Locate the cell with the specified text and output its (x, y) center coordinate. 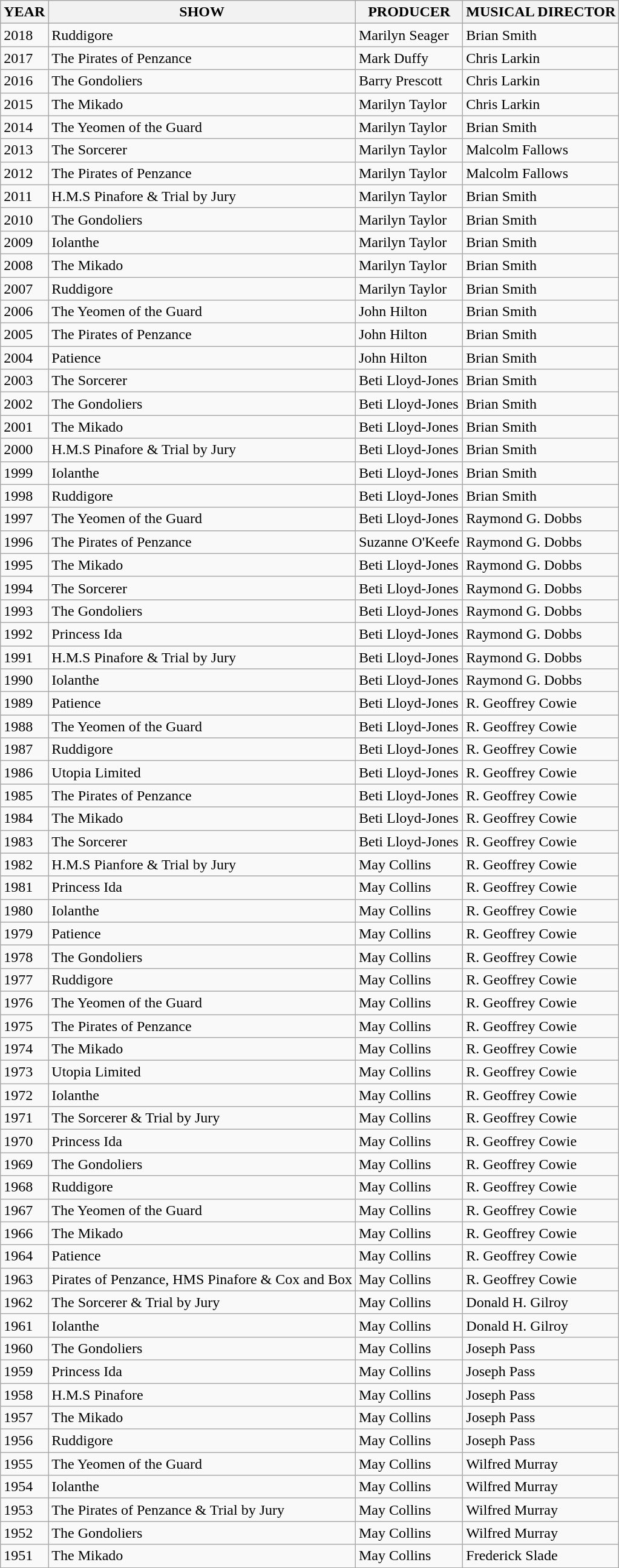
H.M.S Pianfore & Trial by Jury (202, 865)
1980 (24, 911)
1996 (24, 542)
1985 (24, 796)
1967 (24, 1210)
1968 (24, 1187)
2012 (24, 173)
1978 (24, 957)
2017 (24, 58)
2005 (24, 335)
1961 (24, 1325)
2015 (24, 104)
1951 (24, 1556)
1981 (24, 888)
1984 (24, 819)
2008 (24, 265)
1982 (24, 865)
1966 (24, 1233)
Barry Prescott (409, 81)
1964 (24, 1256)
1991 (24, 657)
1995 (24, 565)
YEAR (24, 12)
2013 (24, 150)
1988 (24, 726)
1994 (24, 588)
1986 (24, 772)
2014 (24, 127)
SHOW (202, 12)
2000 (24, 450)
2004 (24, 358)
1999 (24, 473)
1954 (24, 1487)
1992 (24, 634)
Pirates of Penzance, HMS Pinafore & Cox and Box (202, 1279)
1958 (24, 1394)
1997 (24, 519)
1953 (24, 1510)
1971 (24, 1118)
1960 (24, 1348)
1998 (24, 496)
1983 (24, 842)
MUSICAL DIRECTOR (541, 12)
2018 (24, 35)
1955 (24, 1464)
1977 (24, 980)
Mark Duffy (409, 58)
2016 (24, 81)
1987 (24, 749)
PRODUCER (409, 12)
2007 (24, 289)
1969 (24, 1164)
1976 (24, 1003)
H.M.S Pinafore (202, 1394)
Suzanne O'Keefe (409, 542)
1975 (24, 1026)
2009 (24, 242)
1990 (24, 680)
1956 (24, 1441)
2003 (24, 381)
1993 (24, 611)
2010 (24, 219)
Frederick Slade (541, 1556)
1974 (24, 1049)
1962 (24, 1302)
1972 (24, 1095)
1973 (24, 1072)
1963 (24, 1279)
2006 (24, 312)
Marilyn Seager (409, 35)
1957 (24, 1418)
1970 (24, 1141)
2011 (24, 196)
1979 (24, 934)
1959 (24, 1371)
The Pirates of Penzance & Trial by Jury (202, 1510)
1952 (24, 1533)
2001 (24, 427)
2002 (24, 404)
1989 (24, 703)
